Determine the [x, y] coordinate at the center of the cell enclosing the given text.  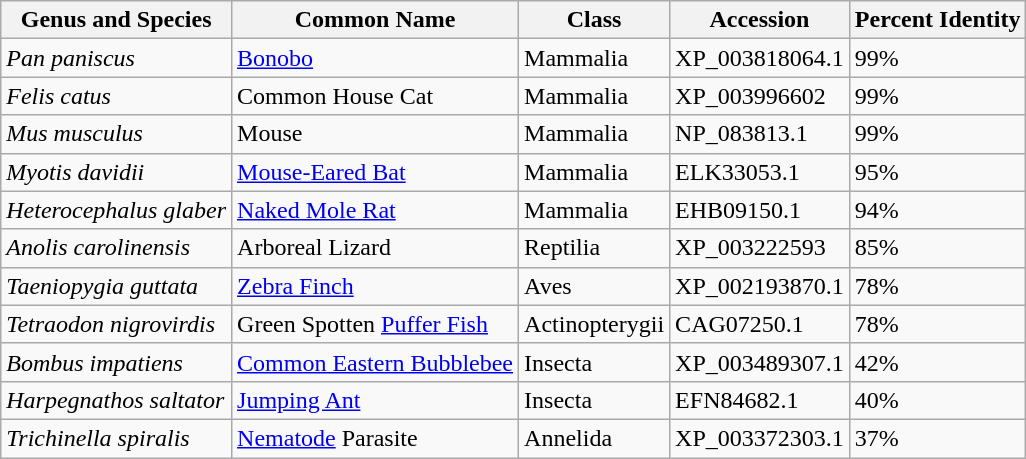
85% [938, 248]
Pan paniscus [116, 58]
Common Eastern Bubblebee [376, 362]
Felis catus [116, 96]
Zebra Finch [376, 286]
Annelida [594, 438]
Bonobo [376, 58]
CAG07250.1 [760, 324]
Myotis davidii [116, 172]
Tetraodon nigrovirdis [116, 324]
Accession [760, 20]
Nematode Parasite [376, 438]
Mouse-Eared Bat [376, 172]
EFN84682.1 [760, 400]
95% [938, 172]
Taeniopygia guttata [116, 286]
Actinopterygii [594, 324]
94% [938, 210]
Common Name [376, 20]
XP_003996602 [760, 96]
Harpegnathos saltator [116, 400]
Trichinella spiralis [116, 438]
Reptilia [594, 248]
Bombus impatiens [116, 362]
Arboreal Lizard [376, 248]
EHB09150.1 [760, 210]
Anolis carolinensis [116, 248]
Mouse [376, 134]
42% [938, 362]
Class [594, 20]
XP_002193870.1 [760, 286]
ELK33053.1 [760, 172]
Mus musculus [116, 134]
XP_003489307.1 [760, 362]
Heterocephalus glaber [116, 210]
Naked Mole Rat [376, 210]
Genus and Species [116, 20]
Jumping Ant [376, 400]
Common House Cat [376, 96]
XP_003818064.1 [760, 58]
37% [938, 438]
Green Spotten Puffer Fish [376, 324]
XP_003372303.1 [760, 438]
NP_083813.1 [760, 134]
Aves [594, 286]
Percent Identity [938, 20]
XP_003222593 [760, 248]
40% [938, 400]
